Extract the [x, y] coordinate from the center of the cell holding the provided text.  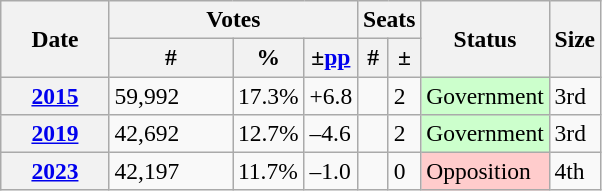
Status [485, 38]
% [268, 57]
Votes [234, 19]
12.7% [268, 133]
0 [404, 171]
Size [574, 38]
42,692 [170, 133]
Seats [390, 19]
–1.0 [331, 171]
–4.6 [331, 133]
+6.8 [331, 95]
2015 [55, 95]
2019 [55, 133]
59,992 [170, 95]
± [404, 57]
±pp [331, 57]
Date [55, 38]
Opposition [485, 171]
17.3% [268, 95]
11.7% [268, 171]
42,197 [170, 171]
2023 [55, 171]
4th [574, 171]
